Detect which cell encompasses the target text, then output its [X, Y] center coordinate. 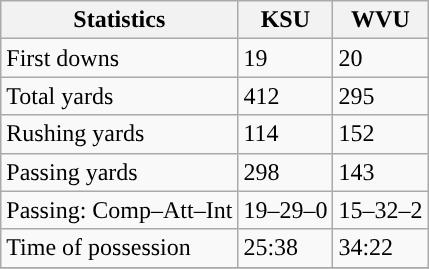
19 [286, 58]
19–29–0 [286, 210]
143 [380, 172]
152 [380, 134]
20 [380, 58]
25:38 [286, 248]
15–32–2 [380, 210]
Passing: Comp–Att–Int [120, 210]
114 [286, 134]
298 [286, 172]
KSU [286, 20]
Passing yards [120, 172]
Rushing yards [120, 134]
WVU [380, 20]
First downs [120, 58]
Statistics [120, 20]
34:22 [380, 248]
Total yards [120, 96]
Time of possession [120, 248]
295 [380, 96]
412 [286, 96]
